Detect which cell encompasses the target text, then output its [x, y] center coordinate. 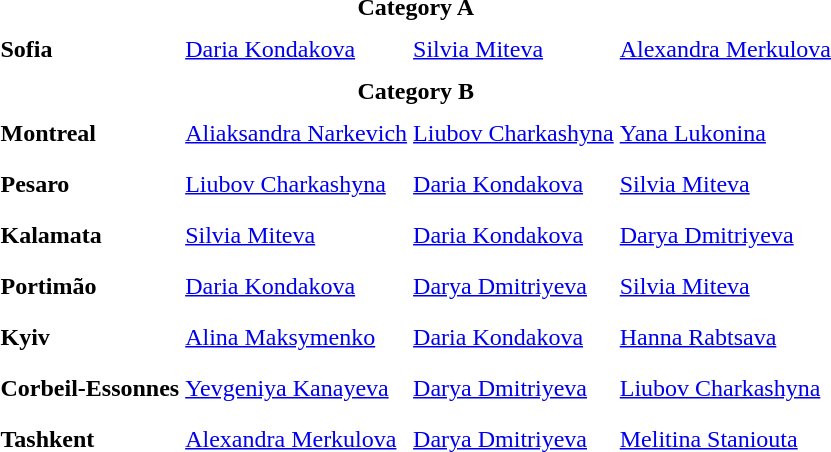
Aliaksandra Narkevich [296, 133]
Alina Maksymenko [296, 337]
Yevgeniya Kanayeva [296, 388]
